Output the [X, Y] coordinate of the center of the cell containing the given text.  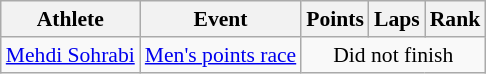
Did not finish [393, 55]
Points [335, 19]
Event [220, 19]
Men's points race [220, 55]
Mehdi Sohrabi [70, 55]
Rank [456, 19]
Laps [397, 19]
Athlete [70, 19]
